Capture the cell that displays the provided text and extract its (x, y) central coordinate. 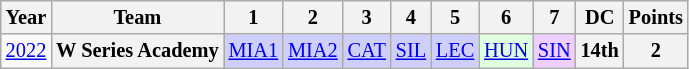
1 (254, 17)
SIN (554, 51)
DC (600, 17)
LEC (455, 51)
4 (411, 17)
W Series Academy (137, 51)
6 (506, 17)
Points (656, 17)
7 (554, 17)
Year (26, 17)
MIA2 (313, 51)
5 (455, 17)
MIA1 (254, 51)
3 (367, 17)
SIL (411, 51)
HUN (506, 51)
CAT (367, 51)
14th (600, 51)
2022 (26, 51)
Team (137, 17)
